Determine the [x, y] coordinate at the center of the cell enclosing the given text.  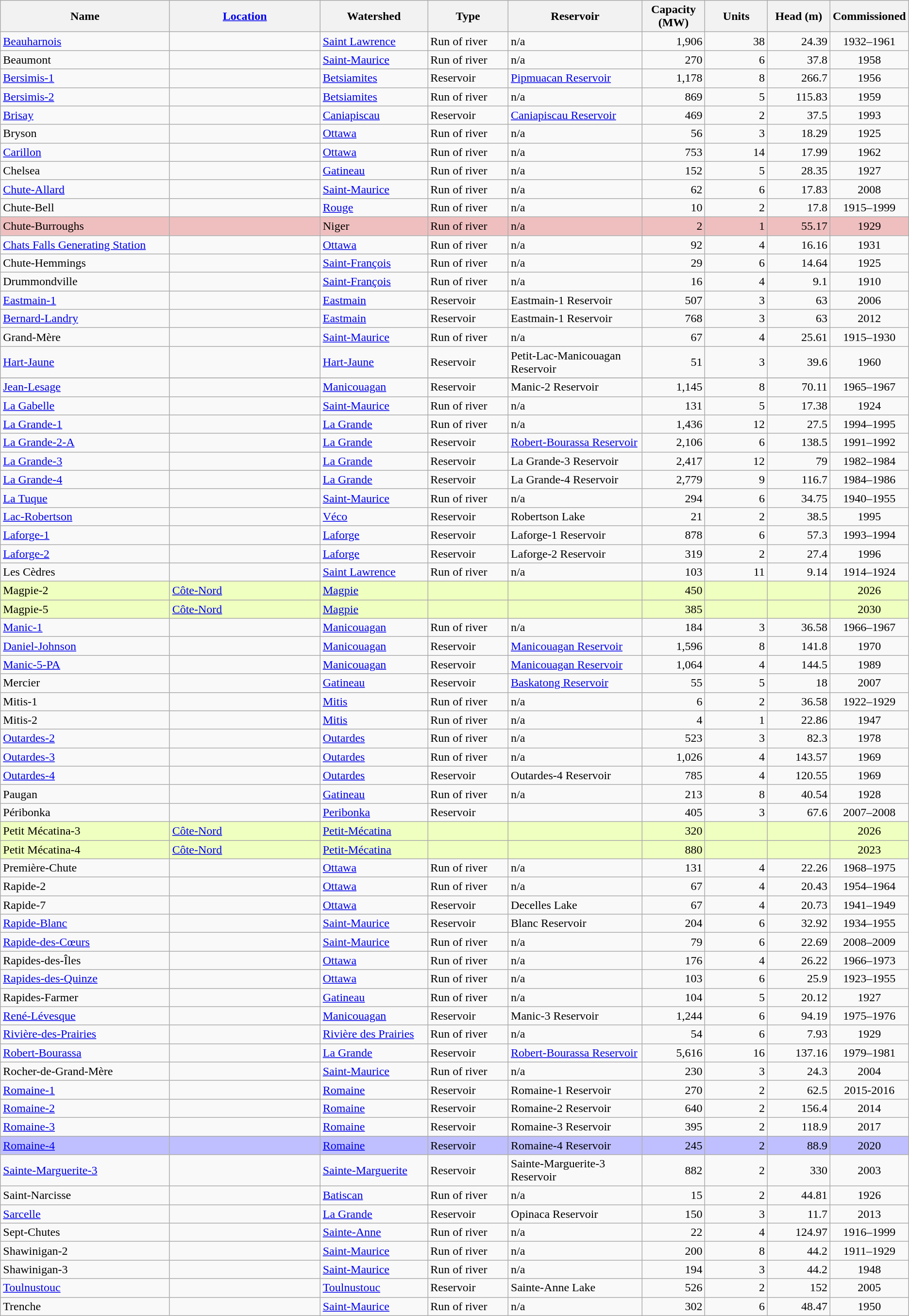
Manic-1 [85, 628]
27.5 [798, 424]
38 [736, 41]
507 [673, 300]
34.75 [798, 498]
25.9 [798, 979]
Grand-Mère [85, 337]
Mercier [85, 683]
Bersimis-1 [85, 78]
Mitis-2 [85, 720]
1915–1999 [869, 207]
Laforge-2 Reservoir [575, 553]
1,178 [673, 78]
Chelsea [85, 171]
22 [673, 1232]
1993–1994 [869, 535]
22.26 [798, 868]
Rocher-de-Grand-Mère [85, 1071]
5,616 [673, 1053]
27.4 [798, 553]
Batiscan [374, 1196]
Sainte-Marguerite-3 Reservoir [575, 1171]
Rapide-7 [85, 905]
Sainte-Anne [374, 1232]
Bryson [85, 134]
1978 [869, 738]
385 [673, 609]
Shawinigan-3 [85, 1269]
La Grande-2-A [85, 443]
Sainte-Anne Lake [575, 1288]
1979–1981 [869, 1053]
Baskatong Reservoir [575, 683]
Commissioned [869, 17]
La Grande-4 [85, 479]
44.81 [798, 1196]
Drummondville [85, 282]
141.8 [798, 646]
Laforge-2 [85, 553]
15 [673, 1196]
144.5 [798, 665]
2015-2016 [869, 1090]
Manic-3 Reservoir [575, 1016]
Decelles Lake [575, 905]
1,026 [673, 757]
1926 [869, 1196]
319 [673, 553]
Rivière des Prairies [374, 1034]
22.69 [798, 942]
1924 [869, 406]
Petit-Lac-Manicouagan Reservoir [575, 362]
88.9 [798, 1145]
1,436 [673, 424]
Véco [374, 516]
Rapide-Blanc [85, 923]
9.1 [798, 282]
Robertson Lake [575, 516]
523 [673, 738]
Mitis-1 [85, 701]
Sainte-Marguerite-3 [85, 1171]
17.99 [798, 152]
2007 [869, 683]
1,244 [673, 1016]
57.3 [798, 535]
51 [673, 362]
17.83 [798, 189]
Petit Mécatina-4 [85, 850]
118.9 [798, 1127]
Paugan [85, 794]
25.61 [798, 337]
La Tuque [85, 498]
1932–1961 [869, 41]
1,596 [673, 646]
1991–1992 [869, 443]
Bernard-Landry [85, 319]
869 [673, 97]
1910 [869, 282]
Romaine-1 Reservoir [575, 1090]
Chute-Bell [85, 207]
230 [673, 1071]
640 [673, 1108]
Shawinigan-2 [85, 1251]
1982–1984 [869, 461]
1966–1973 [869, 960]
116.7 [798, 479]
La Gabelle [85, 406]
28.35 [798, 171]
1968–1975 [869, 868]
62.5 [798, 1090]
882 [673, 1171]
39.6 [798, 362]
1993 [869, 115]
1989 [869, 665]
1928 [869, 794]
405 [673, 812]
22.86 [798, 720]
Trenche [85, 1306]
Rapides-des-Îles [85, 960]
Head (m) [798, 17]
La Grande-3 [85, 461]
Pipmuacan Reservoir [575, 78]
1950 [869, 1306]
Sept-Chutes [85, 1232]
115.83 [798, 97]
526 [673, 1288]
156.4 [798, 1108]
1922–1929 [869, 701]
Saint-Narcisse [85, 1196]
1914–1924 [869, 572]
94.19 [798, 1016]
Magpie-5 [85, 609]
469 [673, 115]
Capacity (MW) [673, 17]
Lac-Robertson [85, 516]
Romaine-2 Reservoir [575, 1108]
2,106 [673, 443]
37.8 [798, 60]
Location [245, 17]
Beauharnois [85, 41]
18.29 [798, 134]
9 [736, 479]
1962 [869, 152]
1,906 [673, 41]
2005 [869, 1288]
1959 [869, 97]
11 [736, 572]
10 [673, 207]
56 [673, 134]
Rapide-2 [85, 887]
1941–1949 [869, 905]
150 [673, 1214]
Daniel-Johnson [85, 646]
20.73 [798, 905]
37.5 [798, 115]
Jean-Lesage [85, 387]
330 [798, 1171]
878 [673, 535]
La Grande-4 Reservoir [575, 479]
753 [673, 152]
Romaine-1 [85, 1090]
Caniapiscau Reservoir [575, 115]
Les Cèdres [85, 572]
Beaumont [85, 60]
55.17 [798, 226]
40.54 [798, 794]
104 [673, 997]
20.12 [798, 997]
Units [736, 17]
2013 [869, 1214]
1934–1955 [869, 923]
Romaine-3 [85, 1127]
Rivière-des-Prairies [85, 1034]
2008 [869, 189]
1923–1955 [869, 979]
14 [736, 152]
14.64 [798, 263]
2020 [869, 1145]
17.38 [798, 406]
55 [673, 683]
2030 [869, 609]
768 [673, 319]
Manic-2 Reservoir [575, 387]
17.8 [798, 207]
Brisay [85, 115]
Romaine-4 Reservoir [575, 1145]
La Grande-1 [85, 424]
24.39 [798, 41]
Manic-5-PA [85, 665]
1960 [869, 362]
54 [673, 1034]
1958 [869, 60]
450 [673, 591]
Niger [374, 226]
2008–2009 [869, 942]
16.16 [798, 244]
Bersimis-2 [85, 97]
29 [673, 263]
Chats Falls Generating Station [85, 244]
1966–1967 [869, 628]
Watershed [374, 17]
Opinaca Reservoir [575, 1214]
2014 [869, 1108]
Carillon [85, 152]
294 [673, 498]
Rapide-des-Cœurs [85, 942]
2023 [869, 850]
La Grande-3 Reservoir [575, 461]
Laforge-1 Reservoir [575, 535]
1994–1995 [869, 424]
1970 [869, 646]
38.5 [798, 516]
266.7 [798, 78]
Petit Mécatina-3 [85, 831]
Chute-Allard [85, 189]
1954–1964 [869, 887]
Sarcelle [85, 1214]
Chute-Hemmings [85, 263]
32.92 [798, 923]
Romaine-3 Reservoir [575, 1127]
1996 [869, 553]
2017 [869, 1127]
Name [85, 17]
184 [673, 628]
1,064 [673, 665]
1995 [869, 516]
Outardes-2 [85, 738]
Rapides-Farmer [85, 997]
18 [798, 683]
138.5 [798, 443]
Sainte-Marguerite [374, 1171]
82.3 [798, 738]
26.22 [798, 960]
2006 [869, 300]
9.14 [798, 572]
70.11 [798, 387]
194 [673, 1269]
Robert-Bourassa [85, 1053]
2,779 [673, 479]
320 [673, 831]
1931 [869, 244]
21 [673, 516]
92 [673, 244]
Eastmain-1 [85, 300]
2,417 [673, 461]
Rouge [374, 207]
213 [673, 794]
245 [673, 1145]
Péribonka [85, 812]
Romaine-4 [85, 1145]
200 [673, 1251]
1947 [869, 720]
1956 [869, 78]
2012 [869, 319]
395 [673, 1127]
Laforge-1 [85, 535]
1975–1976 [869, 1016]
1911–1929 [869, 1251]
Caniapiscau [374, 115]
120.55 [798, 775]
880 [673, 850]
Chute-Burroughs [85, 226]
Outardes-3 [85, 757]
785 [673, 775]
1915–1930 [869, 337]
Outardes-4 [85, 775]
48.47 [798, 1306]
Rapides-des-Quinze [85, 979]
67.6 [798, 812]
René-Lévesque [85, 1016]
1984–1986 [869, 479]
20.43 [798, 887]
176 [673, 960]
Type [468, 17]
1965–1967 [869, 387]
1940–1955 [869, 498]
1,145 [673, 387]
204 [673, 923]
124.97 [798, 1232]
Romaine-2 [85, 1108]
1948 [869, 1269]
24.3 [798, 1071]
2003 [869, 1171]
Blanc Reservoir [575, 923]
143.57 [798, 757]
Outardes-4 Reservoir [575, 775]
7.93 [798, 1034]
Magpie-2 [85, 591]
Peribonka [374, 812]
2004 [869, 1071]
1916–1999 [869, 1232]
62 [673, 189]
11.7 [798, 1214]
137.16 [798, 1053]
302 [673, 1306]
2007–2008 [869, 812]
Première-Chute [85, 868]
